Detect which cell encompasses the target text, then output its (x, y) center coordinate. 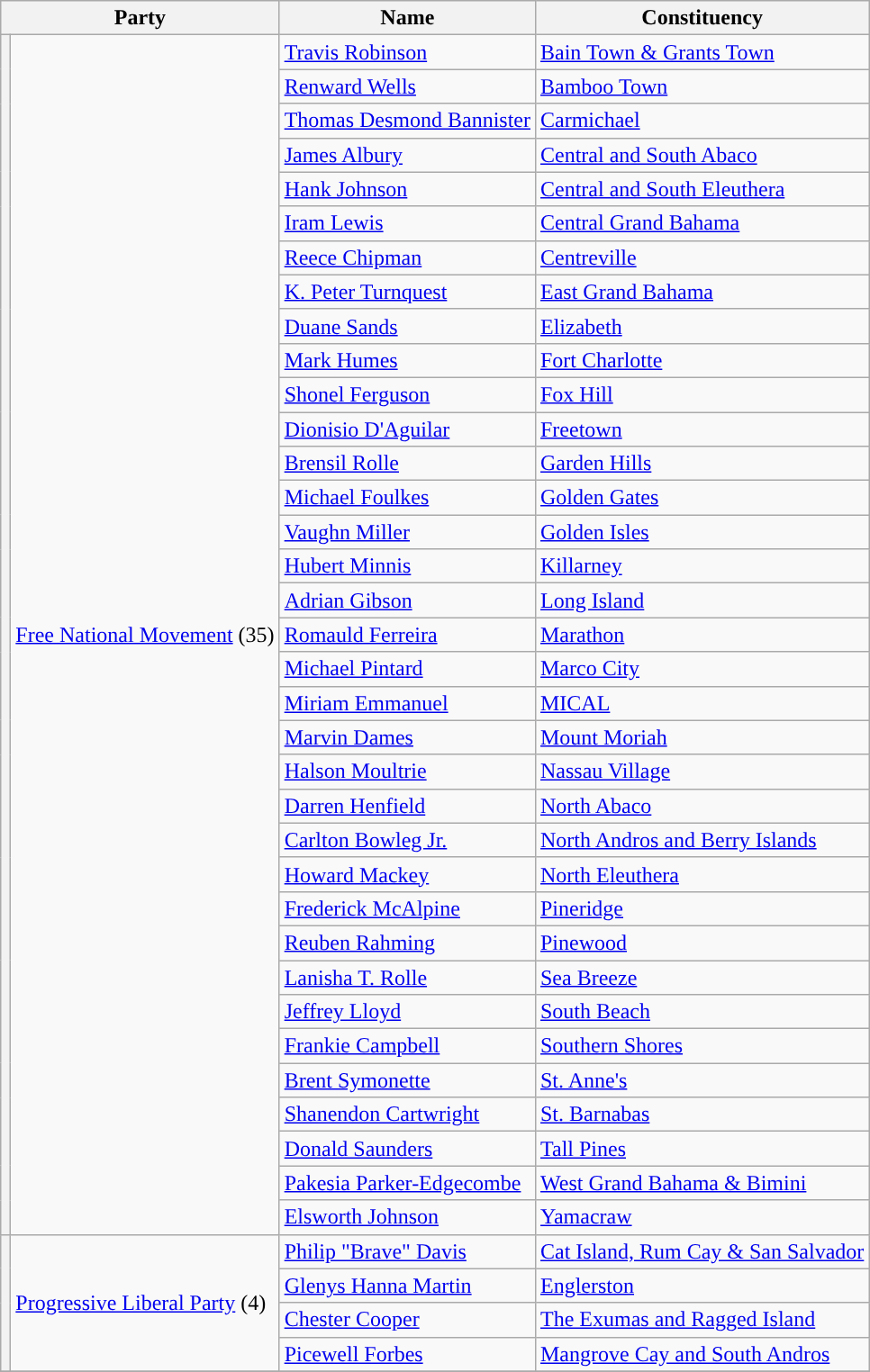
Michael Pintard (407, 669)
Michael Foulkes (407, 498)
Chester Cooper (407, 1320)
Carlton Bowleg Jr. (407, 840)
Lanisha T. Rolle (407, 977)
Miriam Emmanuel (407, 703)
Englerston (702, 1286)
Garden Hills (702, 464)
Glenys Hanna Martin (407, 1286)
Progressive Liberal Party (4) (145, 1303)
Iram Lewis (407, 223)
Party (140, 18)
Killarney (702, 566)
Golden Gates (702, 498)
Central and South Abaco (702, 155)
Central Grand Bahama (702, 223)
Long Island (702, 600)
Marvin Dames (407, 737)
Elsworth Johnson (407, 1217)
Jeffrey Lloyd (407, 1012)
Golden Isles (702, 532)
Reece Chipman (407, 257)
St. Anne's (702, 1080)
Mark Humes (407, 360)
James Albury (407, 155)
MICAL (702, 703)
Free National Movement (35) (145, 635)
Howard Mackey (407, 874)
Name (407, 18)
Picewell Forbes (407, 1354)
Renward Wells (407, 86)
Brent Symonette (407, 1080)
Nassau Village (702, 772)
Freetown (702, 429)
South Beach (702, 1012)
Shanendon Cartwright (407, 1115)
Mangrove Cay and South Andros (702, 1354)
Dionisio D'Aguilar (407, 429)
Southern Shores (702, 1046)
St. Barnabas (702, 1115)
Brensil Rolle (407, 464)
K. Peter Turnquest (407, 292)
Yamacraw (702, 1217)
Pineridge (702, 908)
West Grand Bahama & Bimini (702, 1183)
Fort Charlotte (702, 360)
Cat Island, Rum Cay & San Salvador (702, 1251)
Shonel Ferguson (407, 394)
Reuben Rahming (407, 943)
Fox Hill (702, 394)
Centreville (702, 257)
Halson Moultrie (407, 772)
Tall Pines (702, 1149)
Duane Sands (407, 326)
Romauld Ferreira (407, 635)
Thomas Desmond Bannister (407, 121)
Hank Johnson (407, 189)
The Exumas and Ragged Island (702, 1320)
Constituency (702, 18)
Pakesia Parker-Edgecombe (407, 1183)
Philip "Brave" Davis (407, 1251)
Central and South Eleuthera (702, 189)
North Eleuthera (702, 874)
Frederick McAlpine (407, 908)
Sea Breeze (702, 977)
Elizabeth (702, 326)
Marathon (702, 635)
Frankie Campbell (407, 1046)
Adrian Gibson (407, 600)
Bain Town & Grants Town (702, 52)
Mount Moriah (702, 737)
Pinewood (702, 943)
East Grand Bahama (702, 292)
Vaughn Miller (407, 532)
Hubert Minnis (407, 566)
North Abaco (702, 806)
Donald Saunders (407, 1149)
North Andros and Berry Islands (702, 840)
Darren Henfield (407, 806)
Bamboo Town (702, 86)
Carmichael (702, 121)
Travis Robinson (407, 52)
Marco City (702, 669)
